Output the (X, Y) coordinate of the center of the cell containing the given text.  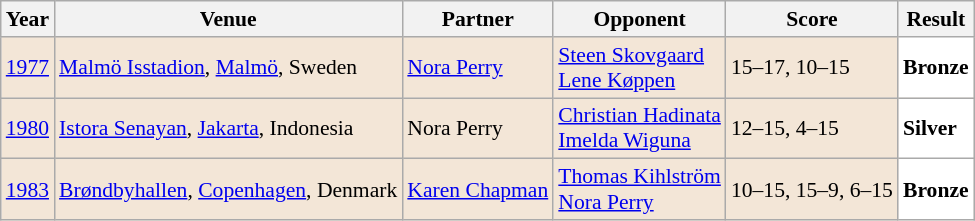
15–17, 10–15 (812, 68)
1983 (28, 190)
Year (28, 19)
Score (812, 19)
Istora Senayan, Jakarta, Indonesia (228, 128)
Silver (936, 128)
Christian Hadinata Imelda Wiguna (640, 128)
Result (936, 19)
1980 (28, 128)
1977 (28, 68)
Venue (228, 19)
Partner (478, 19)
Karen Chapman (478, 190)
Brøndbyhallen, Copenhagen, Denmark (228, 190)
10–15, 15–9, 6–15 (812, 190)
Opponent (640, 19)
Thomas Kihlström Nora Perry (640, 190)
Malmö Isstadion, Malmö, Sweden (228, 68)
Steen Skovgaard Lene Køppen (640, 68)
12–15, 4–15 (812, 128)
